Scan for the cell matching the given text and deliver its (X, Y) coordinate at center. 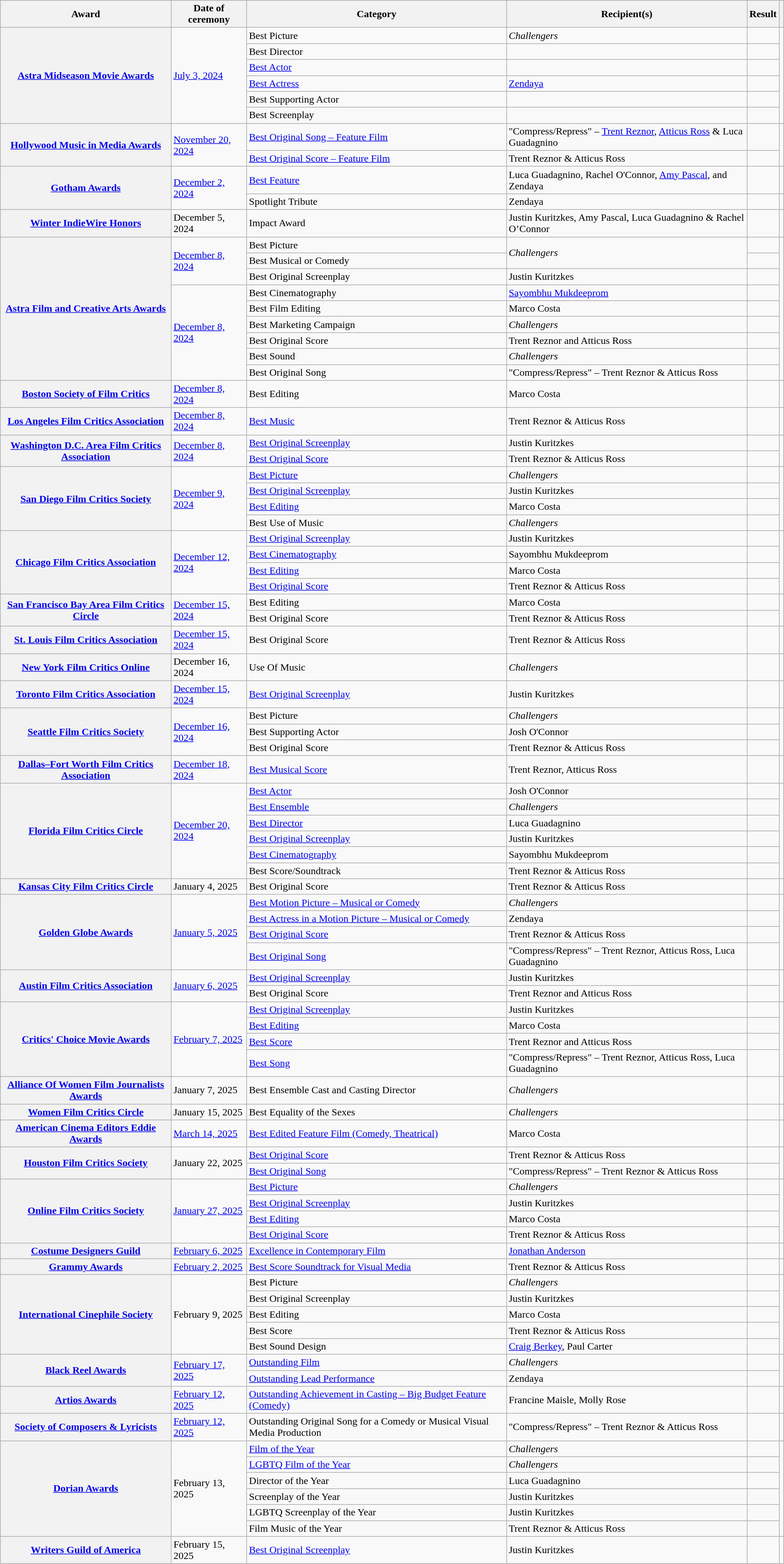
Craig Berkey, Paul Carter (627, 1346)
February 17, 2025 (209, 1370)
Toronto Film Critics Association (86, 694)
Best Ensemble Cast and Casting Director (377, 1090)
New York Film Critics Online (86, 667)
Best Equality of the Sexes (377, 1112)
Best Musical or Comedy (377, 261)
Astra Film and Creative Arts Awards (86, 309)
February 2, 2025 (209, 1267)
Best Sound Design (377, 1346)
December 2, 2024 (209, 188)
Trent Reznor, Atticus Ross (627, 769)
February 15, 2025 (209, 1550)
"Compress/Repress" – Trent Reznor, Atticus Ross & Luca Guadagnino (627, 137)
Gotham Awards (86, 188)
Best Marketing Campaign (377, 325)
St. Louis Film Critics Association (86, 640)
January 5, 2025 (209, 932)
January 6, 2025 (209, 986)
Best Film Editing (377, 309)
Dorian Awards (86, 1489)
Jonathan Anderson (627, 1251)
January 22, 2025 (209, 1163)
Outstanding Original Song for a Comedy or Musical Visual Media Production (377, 1427)
Film Music of the Year (377, 1528)
December 20, 2024 (209, 831)
Spotlight Tribute (377, 201)
Best Score/Soundtrack (377, 871)
March 14, 2025 (209, 1133)
Critics' Choice Movie Awards (86, 1039)
Best Ensemble (377, 807)
Seattle Film Critics Society (86, 732)
July 3, 2024 (209, 75)
Astra Midseason Movie Awards (86, 75)
Best Screenplay (377, 115)
Justin Kuritzkes, Amy Pascal, Luca Guadagnino & Rachel O’Connor (627, 223)
Category (377, 14)
Impact Award (377, 223)
December 9, 2024 (209, 498)
December 12, 2024 (209, 563)
January 15, 2025 (209, 1112)
Result (763, 14)
November 20, 2024 (209, 145)
Outstanding Film (377, 1362)
Best Original Score – Feature Film (377, 158)
Luca Guadagnino, Rachel O'Connor, Amy Pascal, and Zendaya (627, 180)
February 13, 2025 (209, 1489)
Francine Maisle, Molly Rose (627, 1400)
Best Actress (377, 83)
February 7, 2025 (209, 1039)
Dallas–Fort Worth Film Critics Association (86, 769)
Winter IndieWire Honors (86, 223)
January 27, 2025 (209, 1211)
Artios Awards (86, 1400)
Best Music (377, 421)
Chicago Film Critics Association (86, 563)
Black Reel Awards (86, 1370)
January 7, 2025 (209, 1090)
Excellence in Contemporary Film (377, 1251)
Best Original Song – Feature Film (377, 137)
Best Song (377, 1063)
Best Use of Music (377, 522)
Best Feature (377, 180)
Outstanding Lead Performance (377, 1378)
Hollywood Music in Media Awards (86, 145)
Golden Globe Awards (86, 932)
San Diego Film Critics Society (86, 498)
Best Score Soundtrack for Visual Media (377, 1267)
Los Angeles Film Critics Association (86, 421)
Society of Composers & Lyricists (86, 1427)
Florida Film Critics Circle (86, 831)
Screenplay of the Year (377, 1497)
Recipient(s) (627, 14)
San Francisco Bay Area Film Critics Circle (86, 610)
Online Film Critics Society (86, 1211)
February 6, 2025 (209, 1251)
Date of ceremony (209, 14)
Washington D.C. Area Film Critics Association (86, 451)
Boston Society of Film Critics (86, 394)
Costume Designers Guild (86, 1251)
Writers Guild of America (86, 1550)
Best Sound (377, 356)
Film of the Year (377, 1449)
American Cinema Editors Eddie Awards (86, 1133)
Grammy Awards (86, 1267)
January 4, 2025 (209, 887)
Director of the Year (377, 1481)
Best Edited Feature Film (Comedy, Theatrical) (377, 1133)
Austin Film Critics Association (86, 986)
Kansas City Film Critics Circle (86, 887)
Best Motion Picture – Musical or Comedy (377, 903)
International Cinephile Society (86, 1314)
Alliance Of Women Film Journalists Awards (86, 1090)
December 5, 2024 (209, 223)
Houston Film Critics Society (86, 1163)
Outstanding Achievement in Casting – Big Budget Feature (Comedy) (377, 1400)
Best Actress in a Motion Picture – Musical or Comedy (377, 919)
December 18, 2024 (209, 769)
Best Musical Score (377, 769)
Women Film Critics Circle (86, 1112)
LGBTQ Film of the Year (377, 1465)
February 9, 2025 (209, 1314)
Use Of Music (377, 667)
Award (86, 14)
LGBTQ Screenplay of the Year (377, 1512)
